Provide the (X, Y) coordinate of the cell's center where the given text is located.  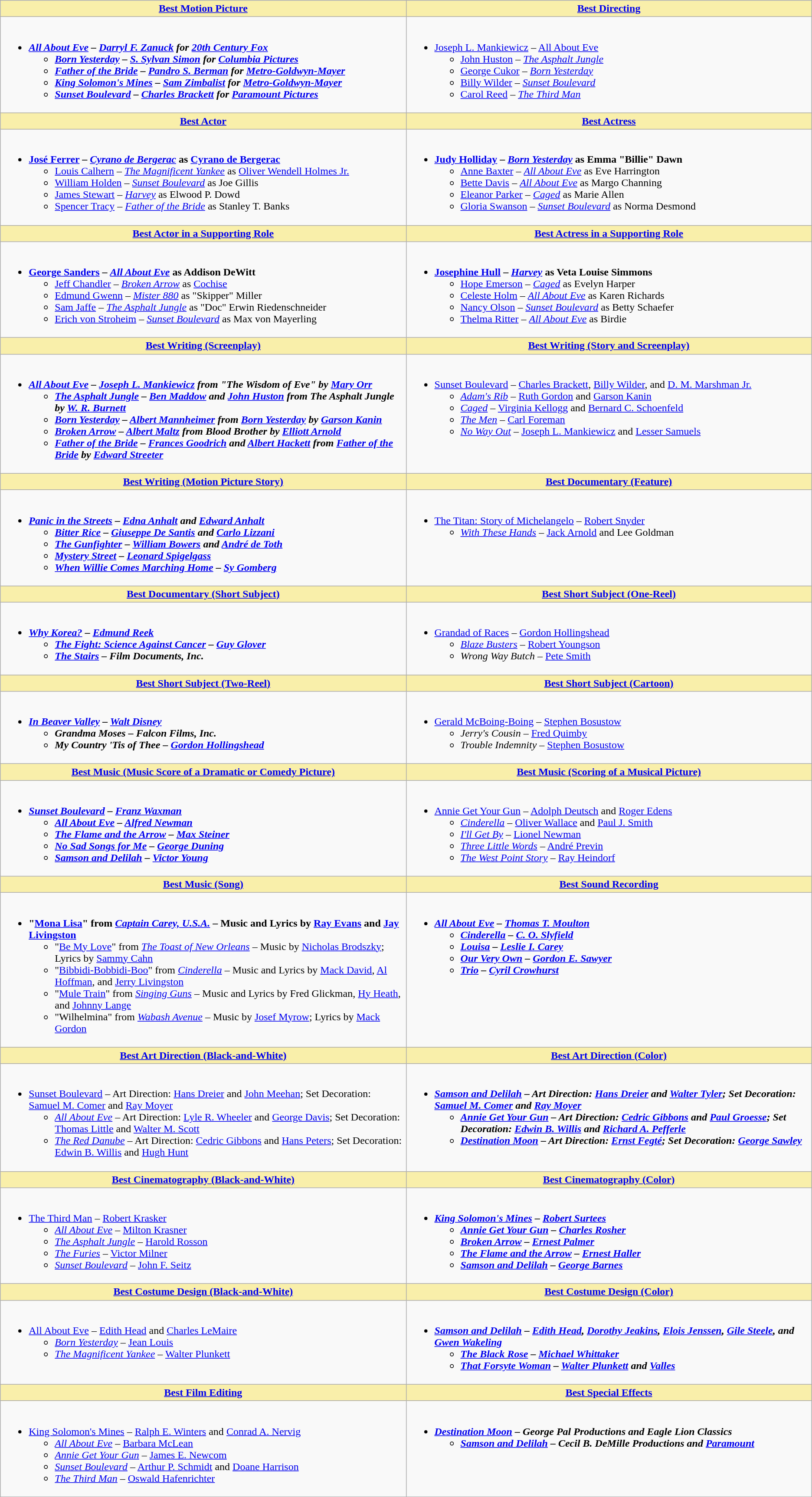
In Beaver Valley – Walt DisneyGrandma Moses – Falcon Films, Inc.My Country 'Tis of Thee – Gordon Hollingshead (203, 728)
Grandad of Races – Gordon HollingsheadBlaze Busters – Robert YoungsonWrong Way Butch – Pete Smith (609, 639)
Best Short Subject (Two-Reel) (203, 683)
Why Korea? – Edmund ReekThe Fight: Science Against Cancer – Guy GloverThe Stairs – Film Documents, Inc. (203, 639)
Destination Moon – George Pal Productions and Eagle Lion ClassicsSamson and Delilah – Cecil B. DeMille Productions and Paramount (609, 1449)
Best Actress in a Supporting Role (609, 233)
Best Costume Design (Black-and-White) (203, 1292)
Best Cinematography (Color) (609, 1179)
Best Music (Song) (203, 884)
All About Eve – Thomas T. MoultonCinderella – C. O. SlyfieldLouisa – Leslie I. CareyOur Very Own – Gordon E. SawyerTrio – Cyril Crowhurst (609, 970)
Best Sound Recording (609, 884)
Best Art Direction (Black-and-White) (203, 1055)
Best Actor (203, 121)
Best Actor in a Supporting Role (203, 233)
Best Short Subject (Cartoon) (609, 683)
Best Directing (609, 9)
Best Actress (609, 121)
Best Costume Design (Color) (609, 1292)
Best Documentary (Short Subject) (203, 594)
Best Short Subject (One-Reel) (609, 594)
Best Art Direction (Color) (609, 1055)
Best Special Effects (609, 1392)
Best Writing (Story and Screenplay) (609, 346)
Best Cinematography (Black-and-White) (203, 1179)
Best Music (Scoring of a Musical Picture) (609, 772)
Best Film Editing (203, 1392)
Gerald McBoing-Boing – Stephen BosustowJerry's Cousin – Fred QuimbyTrouble Indemnity – Stephen Bosustow (609, 728)
Best Motion Picture (203, 9)
Best Writing (Screenplay) (203, 346)
The Titan: Story of Michelangelo – Robert SnyderWith These Hands – Jack Arnold and Lee Goldman (609, 538)
Best Music (Music Score of a Dramatic or Comedy Picture) (203, 772)
Best Documentary (Feature) (609, 482)
All About Eve – Edith Head and Charles LeMaireBorn Yesterday – Jean LouisThe Magnificent Yankee – Walter Plunkett (203, 1342)
Best Writing (Motion Picture Story) (203, 482)
